Search for the cell housing the specified text and yield its [x, y] center coordinate. 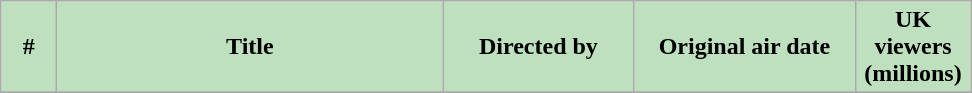
Directed by [538, 47]
Title [250, 47]
# [29, 47]
Original air date [744, 47]
UK viewers(millions) [913, 47]
